Capture the cell that displays the provided text and extract its (X, Y) central coordinate. 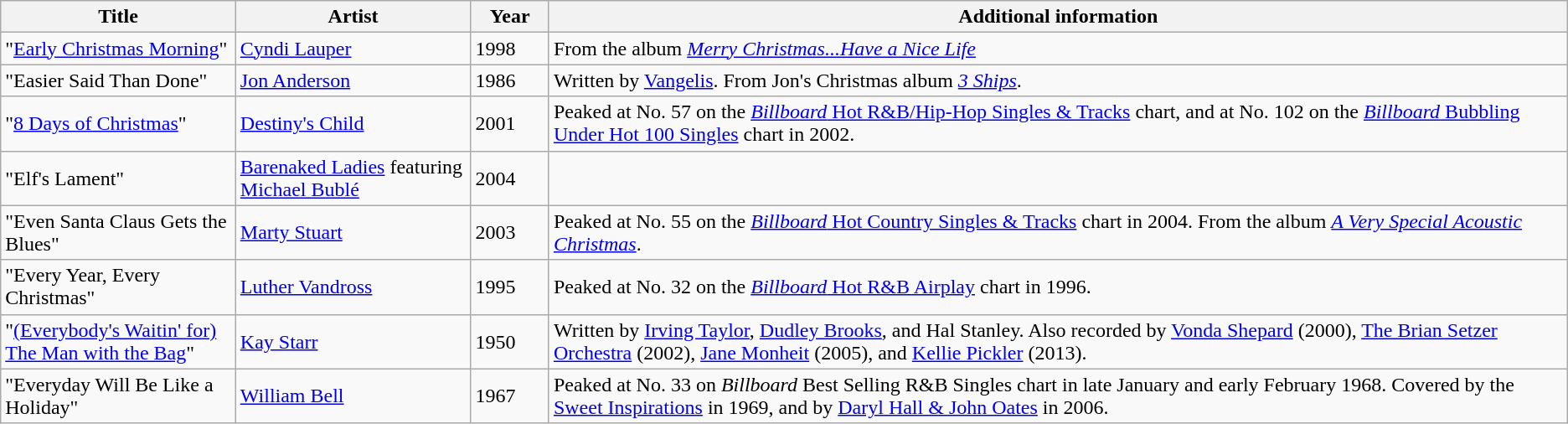
Written by Vangelis. From Jon's Christmas album 3 Ships. (1058, 80)
Title (119, 17)
2003 (510, 233)
"Elf's Lament" (119, 178)
Kay Starr (353, 342)
Cyndi Lauper (353, 49)
"Even Santa Claus Gets the Blues" (119, 233)
Additional information (1058, 17)
Peaked at No. 32 on the Billboard Hot R&B Airplay chart in 1996. (1058, 287)
1995 (510, 287)
1986 (510, 80)
1998 (510, 49)
Marty Stuart (353, 233)
"8 Days of Christmas" (119, 124)
"Every Year, Every Christmas" (119, 287)
"Easier Said Than Done" (119, 80)
1967 (510, 396)
Peaked at No. 55 on the Billboard Hot Country Singles & Tracks chart in 2004. From the album A Very Special Acoustic Christmas. (1058, 233)
Destiny's Child (353, 124)
"Early Christmas Morning" (119, 49)
1950 (510, 342)
Artist (353, 17)
2001 (510, 124)
Luther Vandross (353, 287)
2004 (510, 178)
Barenaked Ladies featuring Michael Bublé (353, 178)
"Everyday Will Be Like a Holiday" (119, 396)
"(Everybody's Waitin' for) The Man with the Bag" (119, 342)
From the album Merry Christmas...Have a Nice Life (1058, 49)
Year (510, 17)
Jon Anderson (353, 80)
William Bell (353, 396)
